Capture the cell that displays the provided text and extract its (X, Y) central coordinate. 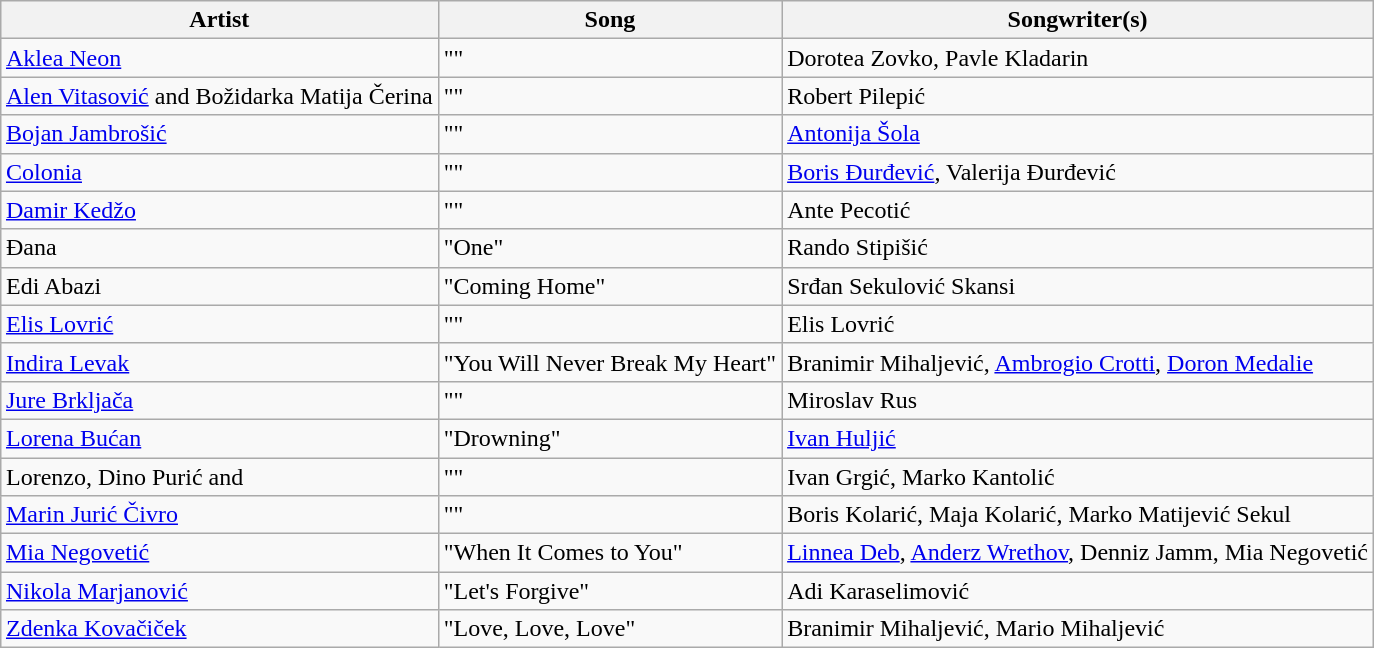
Zdenka Kovačiček (219, 629)
"Coming Home" (610, 286)
Boris Đurđević, Valerija Đurđević (1078, 172)
"One" (610, 248)
Alen Vitasović and Božidarka Matija Čerina (219, 96)
Robert Pilepić (1078, 96)
Song (610, 20)
Đana (219, 248)
Damir Kedžo (219, 210)
"When It Comes to You" (610, 553)
Nikola Marjanović (219, 591)
Artist (219, 20)
Adi Karaselimović (1078, 591)
Ante Pecotić (1078, 210)
"Drowning" (610, 438)
Dorotea Zovko, Pavle Kladarin (1078, 58)
Ivan Grgić, Marko Kantolić (1078, 477)
Miroslav Rus (1078, 400)
"Let's Forgive" (610, 591)
Lorenzo, Dino Purić and (219, 477)
Mia Negovetić (219, 553)
Aklea Neon (219, 58)
Colonia (219, 172)
Boris Kolarić, Maja Kolarić, Marko Matijević Sekul (1078, 515)
Srđan Sekulović Skansi (1078, 286)
Edi Abazi (219, 286)
"You Will Never Break My Heart" (610, 362)
Branimir Mihaljević, Mario Mihaljević (1078, 629)
Marin Jurić Čivro (219, 515)
Branimir Mihaljević, Ambrogio Crotti, Doron Medalie (1078, 362)
Rando Stipišić (1078, 248)
Songwriter(s) (1078, 20)
Ivan Huljić (1078, 438)
Indira Levak (219, 362)
Jure Brkljača (219, 400)
Linnea Deb, Anderz Wrethov, Denniz Jamm, Mia Negovetić (1078, 553)
Bojan Jambrošić (219, 134)
Lorena Bućan (219, 438)
Antonija Šola (1078, 134)
"Love, Love, Love" (610, 629)
